Locate the cell with the specified text and output its (x, y) center coordinate. 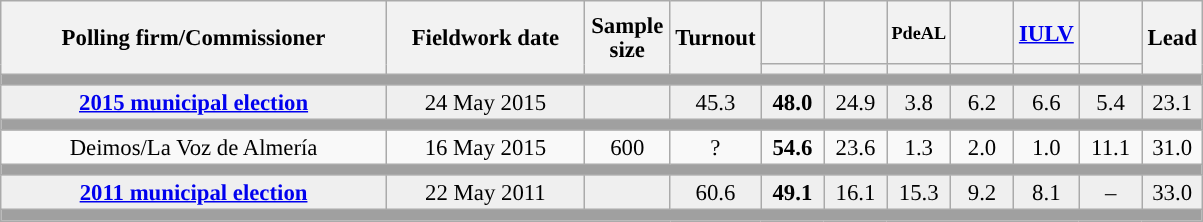
? (716, 148)
1.3 (918, 148)
PdeAL (918, 32)
Lead (1172, 38)
33.0 (1172, 194)
Polling firm/Commissioner (194, 38)
49.1 (792, 194)
Sample size (627, 38)
6.6 (1046, 102)
31.0 (1172, 148)
9.2 (982, 194)
6.2 (982, 102)
2.0 (982, 148)
2011 municipal election (194, 194)
16 May 2015 (485, 148)
5.4 (1110, 102)
IULV (1046, 32)
11.1 (1110, 148)
48.0 (792, 102)
1.0 (1046, 148)
22 May 2011 (485, 194)
2015 municipal election (194, 102)
16.1 (856, 194)
Turnout (716, 38)
15.3 (918, 194)
3.8 (918, 102)
24 May 2015 (485, 102)
Deimos/La Voz de Almería (194, 148)
54.6 (792, 148)
60.6 (716, 194)
Fieldwork date (485, 38)
23.6 (856, 148)
45.3 (716, 102)
24.9 (856, 102)
8.1 (1046, 194)
– (1110, 194)
600 (627, 148)
23.1 (1172, 102)
